Extract the (x, y) coordinate from the center of the cell holding the provided text.  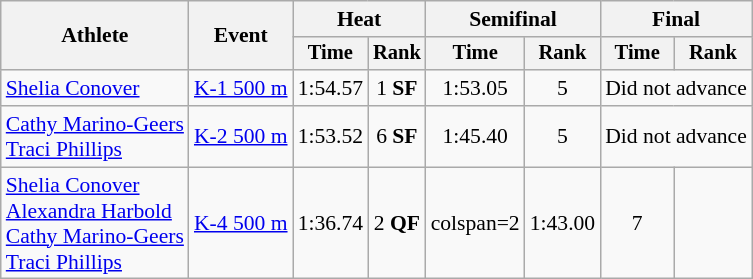
1:45.40 (476, 136)
K-2 500 m (241, 136)
1:36.74 (330, 223)
Final (676, 19)
colspan=2 (476, 223)
Heat (360, 19)
1:53.05 (476, 88)
Cathy Marino-GeersTraci Phillips (95, 136)
Event (241, 36)
1:53.52 (330, 136)
K-4 500 m (241, 223)
1:54.57 (330, 88)
7 (637, 223)
Semifinal (514, 19)
Athlete (95, 36)
K-1 500 m (241, 88)
1:43.00 (562, 223)
Shelia ConoverAlexandra HarboldCathy Marino-GeersTraci Phillips (95, 223)
6 SF (397, 136)
1 SF (397, 88)
Shelia Conover (95, 88)
2 QF (397, 223)
